Determine the [x, y] coordinate at the center of the cell enclosing the given text.  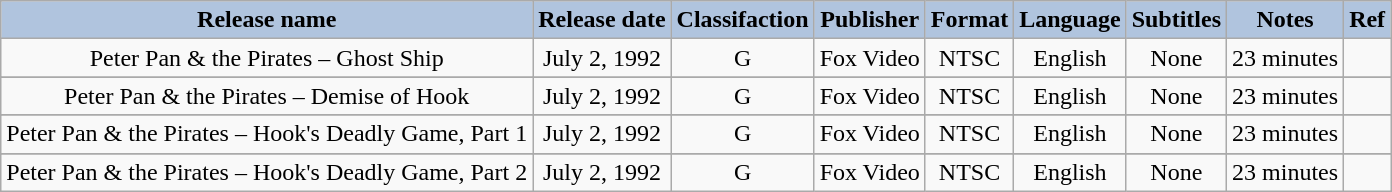
Peter Pan & the Pirates – Hook's Deadly Game, Part 1 [267, 134]
Peter Pan & the Pirates – Hook's Deadly Game, Part 2 [267, 172]
Peter Pan & the Pirates – Demise of Hook [267, 96]
Release date [602, 20]
Subtitles [1176, 20]
Ref [1368, 20]
Classifaction [742, 20]
Publisher [870, 20]
Notes [1286, 20]
Language [1070, 20]
Release name [267, 20]
Format [969, 20]
Peter Pan & the Pirates – Ghost Ship [267, 58]
